Determine the [X, Y] coordinate at the center of the cell enclosing the given text.  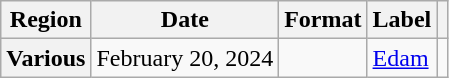
Various [46, 58]
February 20, 2024 [185, 58]
Region [46, 20]
Date [185, 20]
Edam [402, 58]
Format [323, 20]
Label [402, 20]
